Extract the [X, Y] coordinate from the center of the cell holding the provided text.  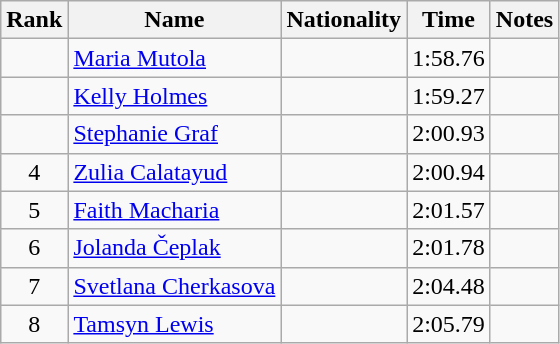
Faith Macharia [174, 210]
Nationality [344, 20]
5 [34, 210]
Tamsyn Lewis [174, 324]
6 [34, 248]
Stephanie Graf [174, 134]
1:59.27 [449, 96]
Svetlana Cherkasova [174, 286]
7 [34, 286]
2:04.48 [449, 286]
4 [34, 172]
8 [34, 324]
Jolanda Čeplak [174, 248]
Time [449, 20]
Notes [524, 20]
2:05.79 [449, 324]
1:58.76 [449, 58]
2:00.94 [449, 172]
Kelly Holmes [174, 96]
Rank [34, 20]
2:01.78 [449, 248]
Maria Mutola [174, 58]
Name [174, 20]
2:00.93 [449, 134]
Zulia Calatayud [174, 172]
2:01.57 [449, 210]
